Detect which cell encompasses the target text, then output its (x, y) center coordinate. 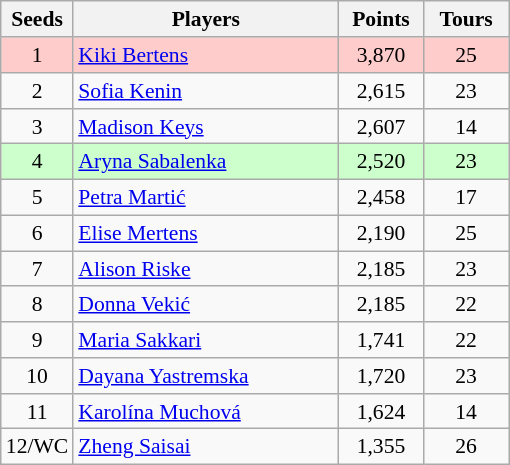
Players (206, 19)
2,607 (380, 126)
Sofia Kenin (206, 91)
2,458 (380, 197)
2,520 (380, 162)
Zheng Saisai (206, 447)
3,870 (380, 55)
Madison Keys (206, 126)
26 (466, 447)
10 (37, 376)
Alison Riske (206, 269)
1 (37, 55)
17 (466, 197)
1,355 (380, 447)
3 (37, 126)
Petra Martić (206, 197)
11 (37, 411)
8 (37, 304)
12/WC (37, 447)
Points (380, 19)
2,190 (380, 233)
Kiki Bertens (206, 55)
Elise Mertens (206, 233)
4 (37, 162)
Tours (466, 19)
Dayana Yastremska (206, 376)
6 (37, 233)
1,624 (380, 411)
Donna Vekić (206, 304)
9 (37, 340)
1,720 (380, 376)
5 (37, 197)
2,615 (380, 91)
Maria Sakkari (206, 340)
Karolína Muchová (206, 411)
7 (37, 269)
1,741 (380, 340)
Aryna Sabalenka (206, 162)
2 (37, 91)
Seeds (37, 19)
